From the cell containing the given text, extract its center point as (X, Y) coordinate. 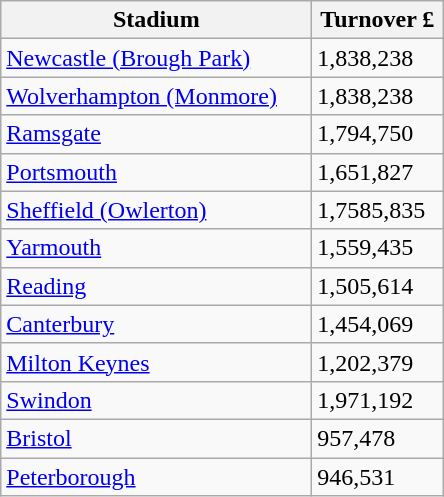
Newcastle (Brough Park) (156, 58)
Ramsgate (156, 134)
Bristol (156, 438)
Canterbury (156, 324)
Wolverhampton (Monmore) (156, 96)
1,202,379 (378, 362)
Sheffield (Owlerton) (156, 210)
Swindon (156, 400)
957,478 (378, 438)
Portsmouth (156, 172)
1,7585,835 (378, 210)
Milton Keynes (156, 362)
1,559,435 (378, 248)
Peterborough (156, 477)
1,454,069 (378, 324)
946,531 (378, 477)
1,794,750 (378, 134)
1,971,192 (378, 400)
1,651,827 (378, 172)
Reading (156, 286)
1,505,614 (378, 286)
Stadium (156, 20)
Yarmouth (156, 248)
Turnover £ (378, 20)
